From the cell containing the given text, extract its center point as (X, Y) coordinate. 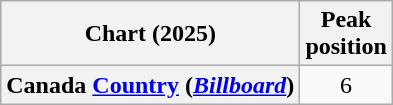
Peakposition (346, 34)
Canada Country (Billboard) (150, 85)
6 (346, 85)
Chart (2025) (150, 34)
